Find where the given text appears and provide that cell's center as (x, y) coordinate. 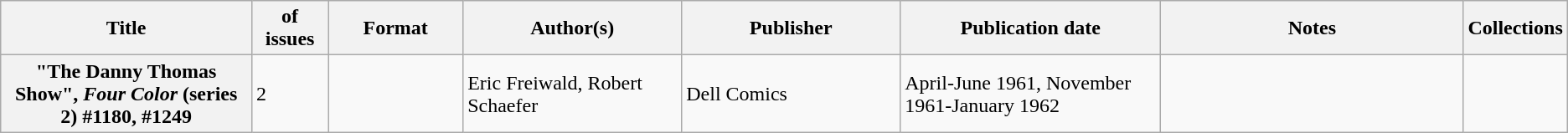
Dell Comics (791, 94)
2 (290, 94)
Eric Freiwald, Robert Schaefer (573, 94)
Publication date (1030, 28)
April-June 1961, November 1961-January 1962 (1030, 94)
Format (395, 28)
Author(s) (573, 28)
Publisher (791, 28)
Title (126, 28)
Collections (1515, 28)
Notes (1312, 28)
"The Danny Thomas Show", Four Color (series 2) #1180, #1249 (126, 94)
of issues (290, 28)
